Identify which cell holds the provided text, then report its (X, Y) central coordinate. 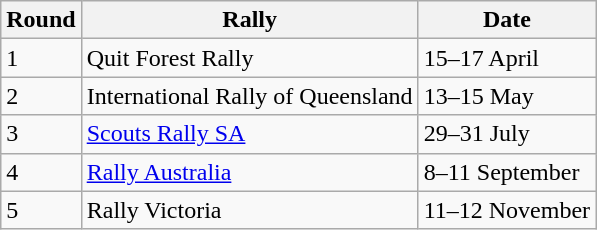
15–17 April (506, 58)
Rally (250, 20)
2 (41, 96)
8–11 September (506, 172)
1 (41, 58)
Rally Australia (250, 172)
11–12 November (506, 210)
5 (41, 210)
International Rally of Queensland (250, 96)
Round (41, 20)
29–31 July (506, 134)
Scouts Rally SA (250, 134)
Rally Victoria (250, 210)
Date (506, 20)
13–15 May (506, 96)
3 (41, 134)
4 (41, 172)
Quit Forest Rally (250, 58)
